Output the [X, Y] coordinate of the center of the cell containing the given text.  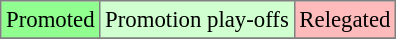
Promotion play-offs [197, 20]
Promoted [50, 20]
Relegated [345, 20]
